Extract the (x, y) coordinate from the center of the cell holding the provided text.  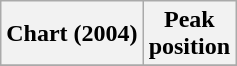
Chart (2004) (72, 34)
Peakposition (189, 34)
